For the text-containing cell, return its midpoint in (X, Y) coordinate format. 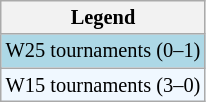
Legend (103, 17)
W15 tournaments (3–0) (103, 85)
W25 tournaments (0–1) (103, 51)
